Pinpoint the cell where the given text exists, returning its (X, Y) midpoint coordinate. 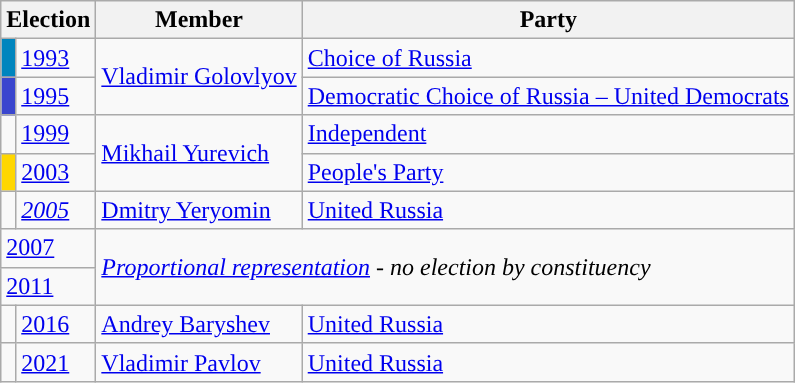
1999 (56, 134)
Choice of Russia (548, 58)
1993 (56, 58)
Member (199, 20)
Independent (548, 134)
Democratic Choice of Russia – United Democrats (548, 96)
Mikhail Yurevich (199, 153)
1995 (56, 96)
2016 (56, 324)
Andrey Baryshev (199, 324)
Proportional representation - no election by constituency (446, 267)
2007 (48, 248)
Vladimir Pavlov (199, 362)
Dmitry Yeryomin (199, 210)
Vladimir Golovlyov (199, 77)
2011 (48, 286)
2021 (56, 362)
People's Party (548, 172)
Election (48, 20)
2003 (56, 172)
2005 (56, 210)
Party (548, 20)
